Provide the [x, y] coordinate of the cell's center where the given text is located.  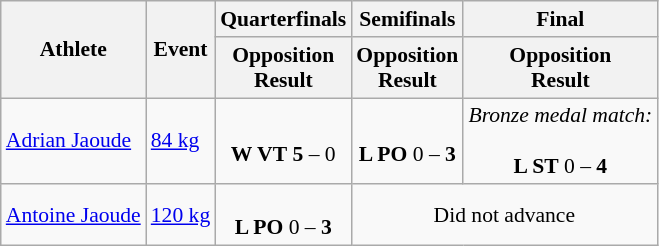
Semifinals [407, 19]
Quarterfinals [283, 19]
W VT 5 – 0 [283, 142]
Adrian Jaoude [74, 142]
Bronze medal match:L ST 0 – 4 [560, 142]
84 kg [180, 142]
Athlete [74, 50]
Did not advance [504, 216]
Event [180, 50]
120 kg [180, 216]
Final [560, 19]
Antoine Jaoude [74, 216]
